Extract the (x, y) coordinate from the center of the cell holding the provided text.  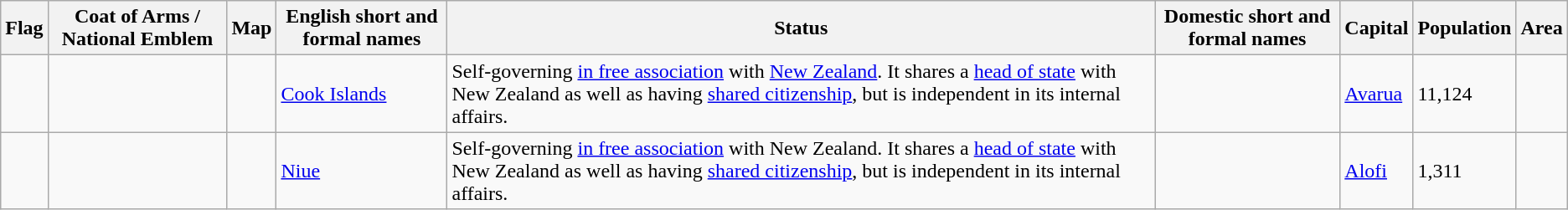
Avarua (1377, 94)
Area (1541, 28)
1,311 (1464, 171)
Population (1464, 28)
Cook Islands (362, 94)
Map (251, 28)
Alofi (1377, 171)
Status (801, 28)
English short and formal names (362, 28)
Flag (24, 28)
Capital (1377, 28)
Coat of Arms / National Emblem (137, 28)
Domestic short and formal names (1246, 28)
11,124 (1464, 94)
Niue (362, 171)
